Search for the cell housing the specified text and yield its (X, Y) center coordinate. 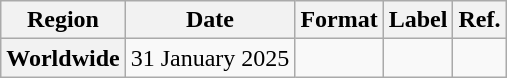
Date (210, 20)
Label (418, 20)
Worldwide (63, 58)
Ref. (480, 20)
31 January 2025 (210, 58)
Format (339, 20)
Region (63, 20)
